Return [x, y] of the center of cell containing provided text 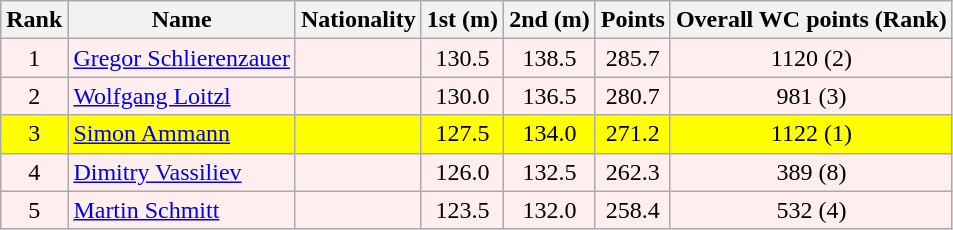
1 [34, 58]
Martin Schmitt [182, 210]
130.5 [462, 58]
Rank [34, 20]
262.3 [632, 172]
981 (3) [811, 96]
Simon Ammann [182, 134]
1st (m) [462, 20]
271.2 [632, 134]
389 (8) [811, 172]
134.0 [550, 134]
285.7 [632, 58]
Overall WC points (Rank) [811, 20]
280.7 [632, 96]
Nationality [358, 20]
Wolfgang Loitzl [182, 96]
4 [34, 172]
258.4 [632, 210]
3 [34, 134]
2 [34, 96]
Name [182, 20]
Dimitry Vassiliev [182, 172]
132.0 [550, 210]
126.0 [462, 172]
Gregor Schlierenzauer [182, 58]
136.5 [550, 96]
138.5 [550, 58]
2nd (m) [550, 20]
123.5 [462, 210]
132.5 [550, 172]
Points [632, 20]
1122 (1) [811, 134]
532 (4) [811, 210]
127.5 [462, 134]
1120 (2) [811, 58]
130.0 [462, 96]
5 [34, 210]
